Output the (X, Y) coordinate of the center of the cell containing the given text.  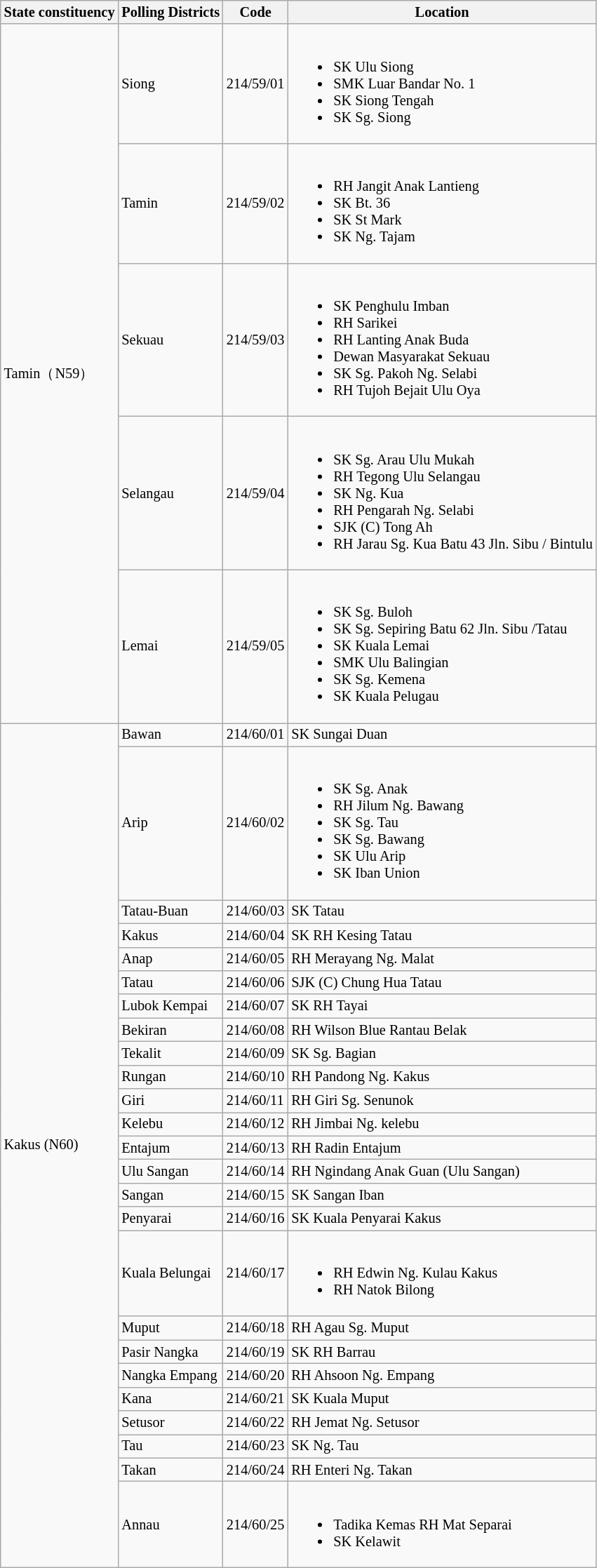
214/60/12 (255, 1124)
SK Sg. BulohSK Sg. Sepiring Batu 62 Jln. Sibu /TatauSK Kuala LemaiSMK Ulu BalingianSK Sg. KemenaSK Kuala Pelugau (442, 646)
Bawan (170, 735)
Polling Districts (170, 12)
214/59/04 (255, 492)
Giri (170, 1101)
RH Edwin Ng. Kulau KakusRH Natok Bilong (442, 1273)
Penyarai (170, 1219)
214/60/10 (255, 1077)
SK RH Tayai (442, 1006)
RH Ahsoon Ng. Empang (442, 1375)
SK Sg. Bagian (442, 1053)
RH Giri Sg. Senunok (442, 1101)
Code (255, 12)
Rungan (170, 1077)
214/60/08 (255, 1030)
SK Penghulu ImbanRH SarikeiRH Lanting Anak BudaDewan Masyarakat SekuauSK Sg. Pakoh Ng. SelabiRH Tujoh Bejait Ulu Oya (442, 340)
SK Kuala Muput (442, 1399)
Location (442, 12)
214/59/02 (255, 203)
Tatau (170, 982)
214/60/01 (255, 735)
Tamin (170, 203)
Ulu Sangan (170, 1171)
214/60/13 (255, 1148)
State constituency (60, 12)
Tau (170, 1446)
214/60/07 (255, 1006)
214/59/03 (255, 340)
Tadika Kemas RH Mat SeparaiSK Kelawit (442, 1525)
Muput (170, 1328)
214/60/24 (255, 1470)
RH Jimbai Ng. kelebu (442, 1124)
214/60/21 (255, 1399)
SK Sg. Arau Ulu MukahRH Tegong Ulu SelangauSK Ng. KuaRH Pengarah Ng. SelabiSJK (C) Tong AhRH Jarau Sg. Kua Batu 43 Jln. Sibu / Bintulu (442, 492)
214/60/02 (255, 823)
214/60/03 (255, 911)
214/59/01 (255, 83)
RH Pandong Ng. Kakus (442, 1077)
214/60/18 (255, 1328)
Arip (170, 823)
214/60/04 (255, 935)
RH Ngindang Anak Guan (Ulu Sangan) (442, 1171)
214/59/05 (255, 646)
Pasir Nangka (170, 1352)
SK Kuala Penyarai Kakus (442, 1219)
Tamin（N59） (60, 373)
Kakus (N60) (60, 1145)
Kelebu (170, 1124)
Lemai (170, 646)
RH Agau Sg. Muput (442, 1328)
Annau (170, 1525)
RH Wilson Blue Rantau Belak (442, 1030)
214/60/06 (255, 982)
RH Jemat Ng. Setusor (442, 1423)
214/60/15 (255, 1195)
RH Merayang Ng. Malat (442, 959)
Lubok Kempai (170, 1006)
RH Radin Entajum (442, 1148)
Kakus (170, 935)
Kana (170, 1399)
214/60/09 (255, 1053)
Sekuau (170, 340)
SK Sg. AnakRH Jilum Ng. BawangSK Sg. TauSK Sg. BawangSK Ulu AripSK Iban Union (442, 823)
SK RH Kesing Tatau (442, 935)
Takan (170, 1470)
214/60/14 (255, 1171)
Siong (170, 83)
Kuala Belungai (170, 1273)
214/60/23 (255, 1446)
Tekalit (170, 1053)
Selangau (170, 492)
214/60/20 (255, 1375)
Setusor (170, 1423)
SK Ulu SiongSMK Luar Bandar No. 1SK Siong TengahSK Sg. Siong (442, 83)
Tatau-Buan (170, 911)
214/60/11 (255, 1101)
SK RH Barrau (442, 1352)
214/60/25 (255, 1525)
SK Tatau (442, 911)
214/60/19 (255, 1352)
214/60/17 (255, 1273)
RH Enteri Ng. Takan (442, 1470)
SJK (C) Chung Hua Tatau (442, 982)
214/60/22 (255, 1423)
RH Jangit Anak LantiengSK Bt. 36SK St MarkSK Ng. Tajam (442, 203)
Anap (170, 959)
Sangan (170, 1195)
SK Sangan Iban (442, 1195)
SK Sungai Duan (442, 735)
Entajum (170, 1148)
SK Ng. Tau (442, 1446)
214/60/05 (255, 959)
Bekiran (170, 1030)
Nangka Empang (170, 1375)
214/60/16 (255, 1219)
